Capture the cell that displays the provided text and extract its [x, y] central coordinate. 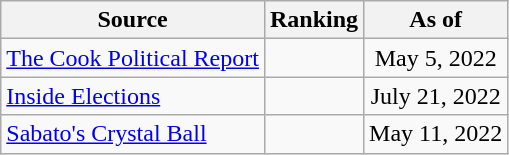
Source [133, 20]
The Cook Political Report [133, 58]
May 11, 2022 [436, 134]
Inside Elections [133, 96]
As of [436, 20]
May 5, 2022 [436, 58]
Sabato's Crystal Ball [133, 134]
July 21, 2022 [436, 96]
Ranking [314, 20]
